From the cell containing the given text, extract its center point as (x, y) coordinate. 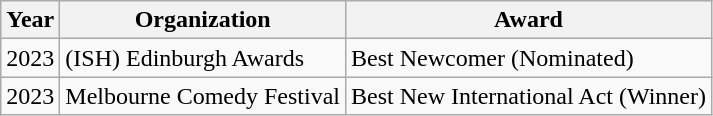
Organization (203, 20)
Best Newcomer (Nominated) (529, 58)
Award (529, 20)
Melbourne Comedy Festival (203, 96)
(ISH) Edinburgh Awards (203, 58)
Year (30, 20)
Best New International Act (Winner) (529, 96)
